Return the [X, Y] coordinate for the center point of the cell that contains the specified text.  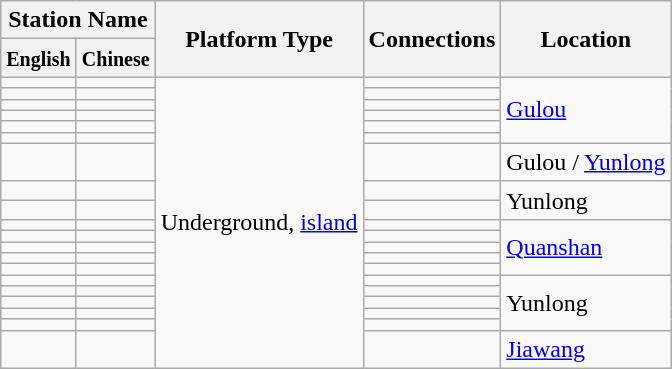
Station Name [78, 20]
Jiawang [586, 349]
Connections [432, 39]
Platform Type [259, 39]
Gulou [586, 110]
Chinese [116, 58]
Location [586, 39]
Gulou / Yunlong [586, 162]
English [39, 58]
Quanshan [586, 246]
Underground, island [259, 222]
